Locate the cell with the specified text and output its [x, y] center coordinate. 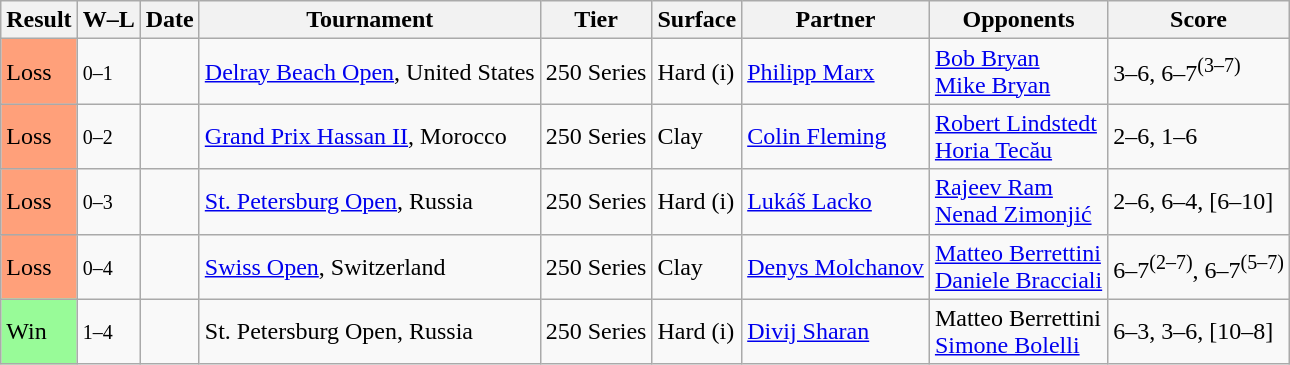
Lukáš Lacko [836, 202]
Score [1199, 20]
0–1 [108, 72]
0–4 [108, 266]
Divij Sharan [836, 332]
Date [170, 20]
Colin Fleming [836, 136]
Rajeev Ram Nenad Zimonjić [1018, 202]
Grand Prix Hassan II, Morocco [370, 136]
Tournament [370, 20]
1–4 [108, 332]
Swiss Open, Switzerland [370, 266]
6–3, 3–6, [10–8] [1199, 332]
Win [39, 332]
Result [39, 20]
Opponents [1018, 20]
0–2 [108, 136]
W–L [108, 20]
Matteo Berrettini Daniele Bracciali [1018, 266]
Denys Molchanov [836, 266]
Matteo Berrettini Simone Bolelli [1018, 332]
6–7(2–7), 6–7(5–7) [1199, 266]
Delray Beach Open, United States [370, 72]
Robert Lindstedt Horia Tecău [1018, 136]
2–6, 1–6 [1199, 136]
Surface [697, 20]
0–3 [108, 202]
Tier [596, 20]
3–6, 6–7(3–7) [1199, 72]
Partner [836, 20]
2–6, 6–4, [6–10] [1199, 202]
Bob Bryan Mike Bryan [1018, 72]
Philipp Marx [836, 72]
